From the cell containing the given text, extract its center point as [x, y] coordinate. 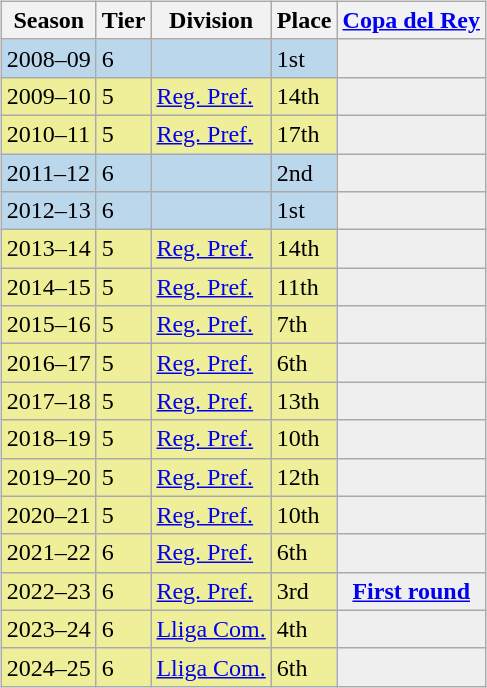
2010–11 [48, 134]
7th [304, 325]
2013–14 [48, 249]
Copa del Rey [411, 20]
12th [304, 477]
2014–15 [48, 287]
3rd [304, 591]
13th [304, 401]
Division [211, 20]
17th [304, 134]
2016–17 [48, 363]
2024–25 [48, 667]
2020–21 [48, 515]
Season [48, 20]
2011–12 [48, 173]
11th [304, 287]
2nd [304, 173]
2012–13 [48, 211]
Tier [124, 20]
2018–19 [48, 439]
2008–09 [48, 58]
Place [304, 20]
2023–24 [48, 629]
2017–18 [48, 401]
2015–16 [48, 325]
2021–22 [48, 553]
4th [304, 629]
2022–23 [48, 591]
2009–10 [48, 96]
First round [411, 591]
2019–20 [48, 477]
